From the cell containing the given text, extract its center point as [x, y] coordinate. 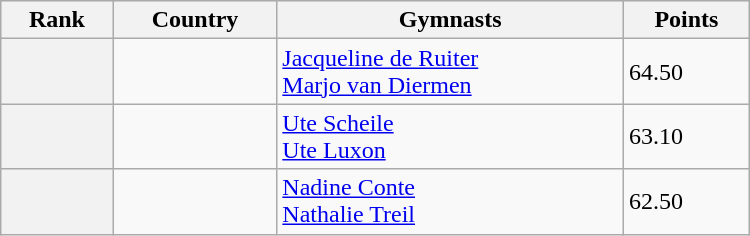
Ute Scheile Ute Luxon [450, 136]
Rank [57, 20]
Jacqueline de Ruiter Marjo van Diermen [450, 72]
Country [195, 20]
Points [687, 20]
64.50 [687, 72]
63.10 [687, 136]
Nadine Conte Nathalie Treil [450, 202]
Gymnasts [450, 20]
62.50 [687, 202]
